Find where the given text appears and provide that cell's center as (X, Y) coordinate. 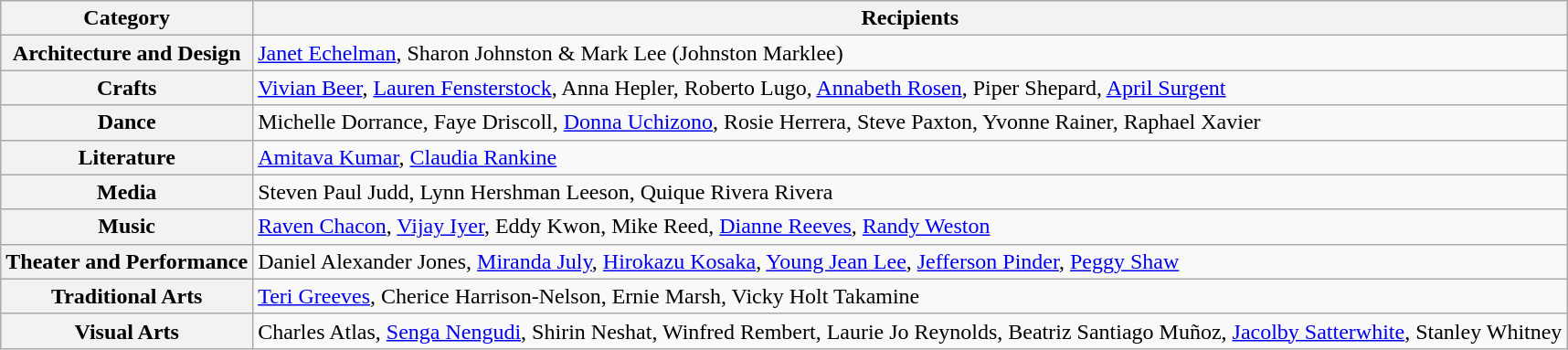
Charles Atlas, Senga Nengudi, Shirin Neshat, Winfred Rembert, Laurie Jo Reynolds, Beatriz Santiago Muñoz, Jacolby Satterwhite, Stanley Whitney (910, 331)
Literature (127, 157)
Media (127, 192)
Daniel Alexander Jones, Miranda July, Hirokazu Kosaka, Young Jean Lee, Jefferson Pinder, Peggy Shaw (910, 261)
Vivian Beer, Lauren Fensterstock, Anna Hepler, Roberto Lugo, Annabeth Rosen, Piper Shepard, April Surgent (910, 88)
Steven Paul Judd, Lynn Hershman Leeson, Quique Rivera Rivera (910, 192)
Crafts (127, 88)
Traditional Arts (127, 296)
Dance (127, 122)
Michelle Dorrance, Faye Driscoll, Donna Uchizono, Rosie Herrera, Steve Paxton, Yvonne Rainer, Raphael Xavier (910, 122)
Raven Chacon, Vijay Iyer, Eddy Kwon, Mike Reed, Dianne Reeves, Randy Weston (910, 227)
Category (127, 18)
Recipients (910, 18)
Teri Greeves, Cherice Harrison-Nelson, Ernie Marsh, Vicky Holt Takamine (910, 296)
Music (127, 227)
Visual Arts (127, 331)
Amitava Kumar, Claudia Rankine (910, 157)
Janet Echelman, Sharon Johnston & Mark Lee (Johnston Marklee) (910, 53)
Theater and Performance (127, 261)
Architecture and Design (127, 53)
